For the text-containing cell, return its midpoint in [X, Y] coordinate format. 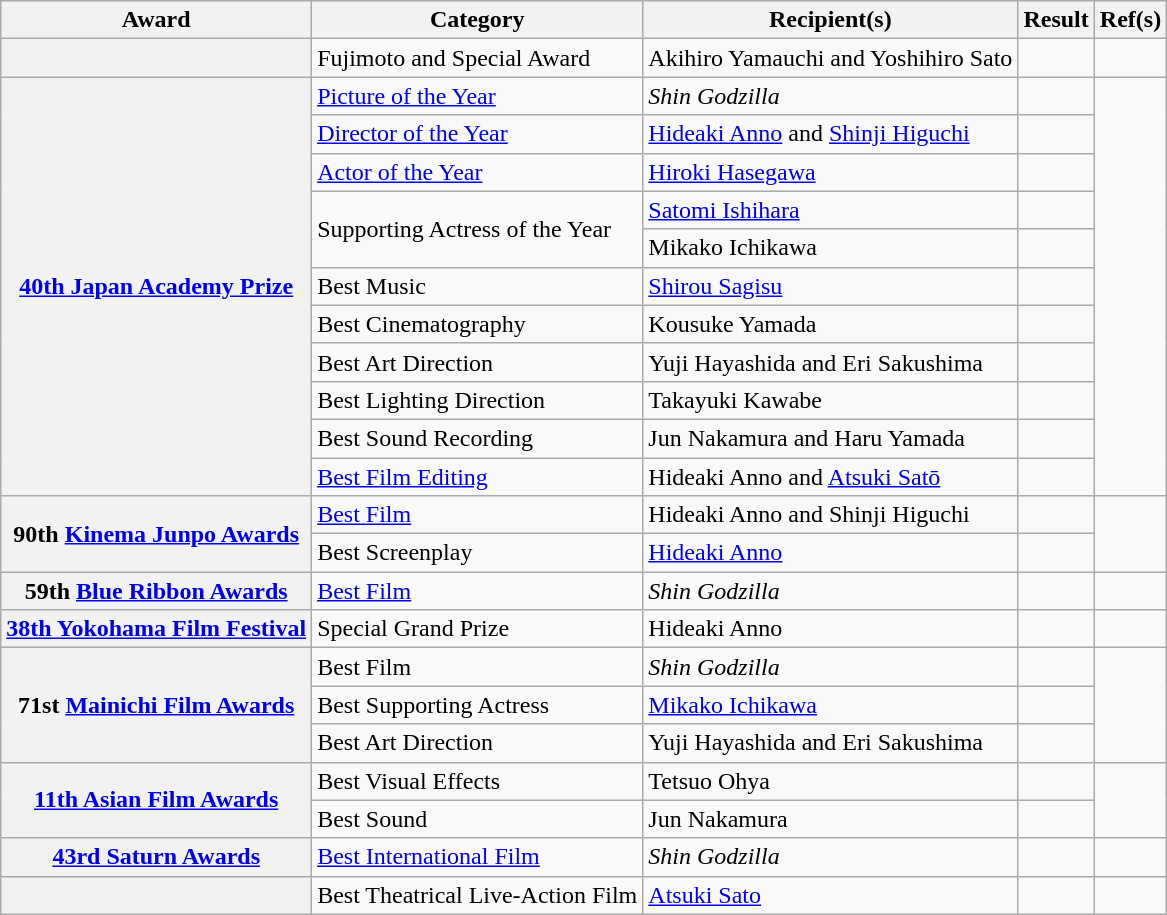
Hiroki Hasegawa [830, 172]
Best Sound [478, 819]
Kousuke Yamada [830, 324]
90th Kinema Junpo Awards [156, 534]
Best Visual Effects [478, 781]
Picture of the Year [478, 96]
Best Music [478, 286]
Best Screenplay [478, 553]
Category [478, 20]
Atsuki Sato [830, 895]
Recipient(s) [830, 20]
Best International Film [478, 857]
38th Yokohama Film Festival [156, 629]
Award [156, 20]
Jun Nakamura [830, 819]
Hideaki Anno and Atsuki Satō [830, 477]
40th Japan Academy Prize [156, 286]
Ref(s) [1130, 20]
43rd Saturn Awards [156, 857]
Best Cinematography [478, 324]
Director of the Year [478, 134]
71st Mainichi Film Awards [156, 705]
11th Asian Film Awards [156, 800]
Best Lighting Direction [478, 400]
Tetsuo Ohya [830, 781]
Fujimoto and Special Award [478, 58]
Akihiro Yamauchi and Yoshihiro Sato [830, 58]
Actor of the Year [478, 172]
Best Film Editing [478, 477]
Best Supporting Actress [478, 705]
Best Theatrical Live-Action Film [478, 895]
Takayuki Kawabe [830, 400]
Shirou Sagisu [830, 286]
Jun Nakamura and Haru Yamada [830, 438]
59th Blue Ribbon Awards [156, 591]
Result [1056, 20]
Supporting Actress of the Year [478, 229]
Satomi Ishihara [830, 210]
Best Sound Recording [478, 438]
Special Grand Prize [478, 629]
